Provide the [X, Y] coordinate of the cell's center where the given text is located.  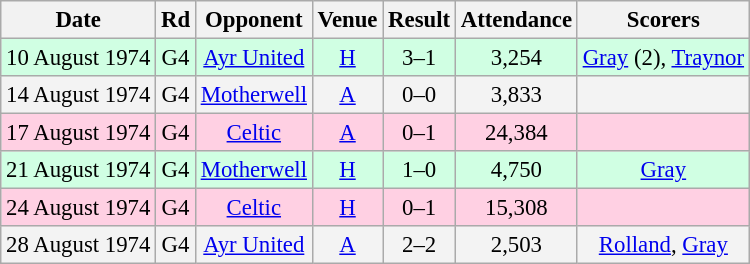
24 August 1974 [78, 208]
4,750 [516, 170]
Rd [176, 20]
2–2 [420, 245]
3,833 [516, 95]
28 August 1974 [78, 245]
2,503 [516, 245]
15,308 [516, 208]
24,384 [516, 133]
3,254 [516, 58]
Scorers [663, 20]
Gray (2), Traynor [663, 58]
1–0 [420, 170]
Venue [348, 20]
10 August 1974 [78, 58]
14 August 1974 [78, 95]
Result [420, 20]
Opponent [254, 20]
3–1 [420, 58]
17 August 1974 [78, 133]
Gray [663, 170]
0–0 [420, 95]
21 August 1974 [78, 170]
Rolland, Gray [663, 245]
Date [78, 20]
Attendance [516, 20]
